Scan for the cell matching the given text and deliver its [x, y] coordinate at center. 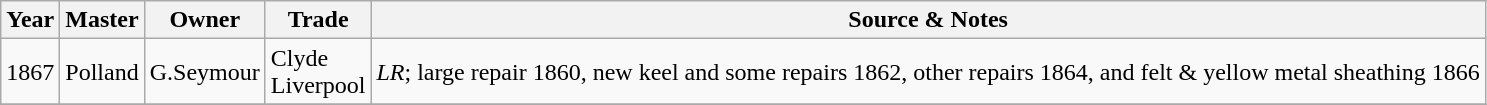
Year [30, 20]
Source & Notes [928, 20]
Owner [204, 20]
1867 [30, 72]
G.Seymour [204, 72]
Polland [102, 72]
Master [102, 20]
Trade [318, 20]
LR; large repair 1860, new keel and some repairs 1862, other repairs 1864, and felt & yellow metal sheathing 1866 [928, 72]
ClydeLiverpool [318, 72]
